Capture the cell that displays the provided text and extract its [X, Y] central coordinate. 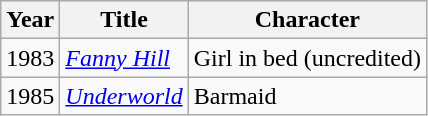
1985 [30, 96]
Character [307, 20]
1983 [30, 58]
Underworld [124, 96]
Title [124, 20]
Girl in bed (uncredited) [307, 58]
Year [30, 20]
Barmaid [307, 96]
Fanny Hill [124, 58]
